Capture the cell that displays the provided text and extract its [X, Y] central coordinate. 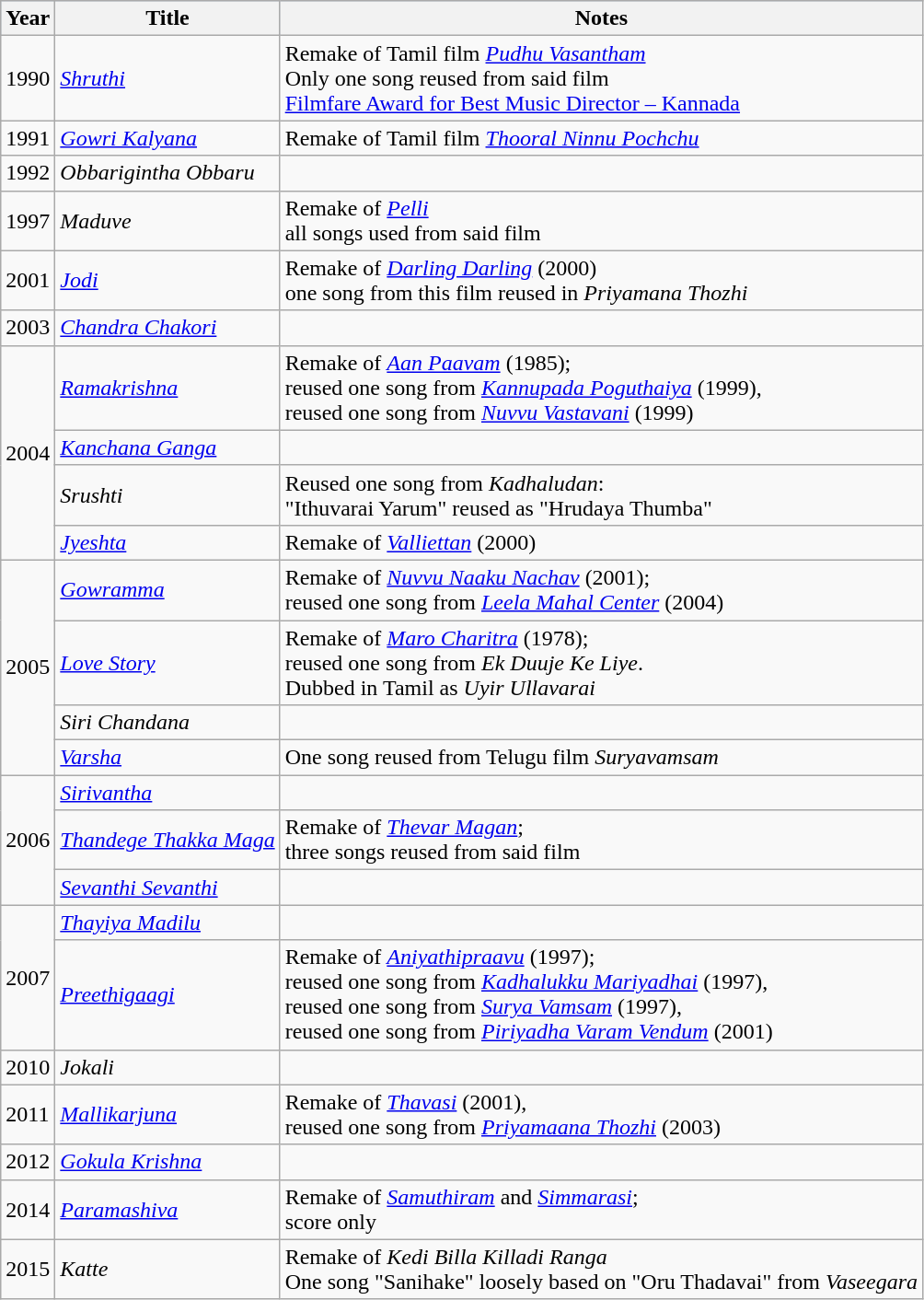
Paramashiva [167, 1210]
Srushti [167, 495]
2012 [28, 1162]
Remake of Maro Charitra (1978);reused one song from Ek Duuje Ke Liye.Dubbed in Tamil as Uyir Ullavarai [601, 663]
Love Story [167, 663]
2010 [28, 1067]
2004 [28, 453]
Shruthi [167, 78]
Remake of Tamil film Thooral Ninnu Pochchu [601, 138]
Maduve [167, 221]
2011 [28, 1114]
Title [167, 18]
Thandege Thakka Maga [167, 840]
2014 [28, 1210]
Remake of Darling Darling (2000)one song from this film reused in Priyamana Thozhi [601, 280]
Remake of Thavasi (2001),reused one song from Priyamaana Thozhi (2003) [601, 1114]
1992 [28, 173]
Thayiya Madilu [167, 923]
Remake of Aan Paavam (1985);reused one song from Kannupada Poguthaiya (1999),reused one song from Nuvvu Vastavani (1999) [601, 388]
Obbarigintha Obbaru [167, 173]
Remake of Tamil film Pudhu VasanthamOnly one song reused from said filmFilmfare Award for Best Music Director – Kannada [601, 78]
Siri Chandana [167, 723]
Jodi [167, 280]
Mallikarjuna [167, 1114]
1997 [28, 221]
2007 [28, 978]
Ramakrishna [167, 388]
Remake of Nuvvu Naaku Nachav (2001);reused one song from Leela Mahal Center (2004) [601, 589]
Remake of Kedi Billa Killadi RangaOne song "Sanihake" loosely based on "Oru Thadavai" from Vaseegara [601, 1269]
2015 [28, 1269]
Remake of Valliettan (2000) [601, 542]
2003 [28, 328]
2006 [28, 840]
Varsha [167, 758]
Sirivantha [167, 793]
Jokali [167, 1067]
2001 [28, 280]
Notes [601, 18]
One song reused from Telugu film Suryavamsam [601, 758]
Jyeshta [167, 542]
Gowri Kalyana [167, 138]
Chandra Chakori [167, 328]
Remake of Samuthiram and Simmarasi;score only [601, 1210]
Katte [167, 1269]
Sevanthi Sevanthi [167, 888]
Reused one song from Kadhaludan:"Ithuvarai Yarum" reused as "Hrudaya Thumba" [601, 495]
Kanchana Ganga [167, 447]
Year [28, 18]
Gowramma [167, 589]
Preethigaagi [167, 994]
1991 [28, 138]
1990 [28, 78]
2005 [28, 667]
Remake of Pelliall songs used from said film [601, 221]
Remake of Thevar Magan;three songs reused from said film [601, 840]
Gokula Krishna [167, 1162]
